For the text-containing cell, return its midpoint in [X, Y] coordinate format. 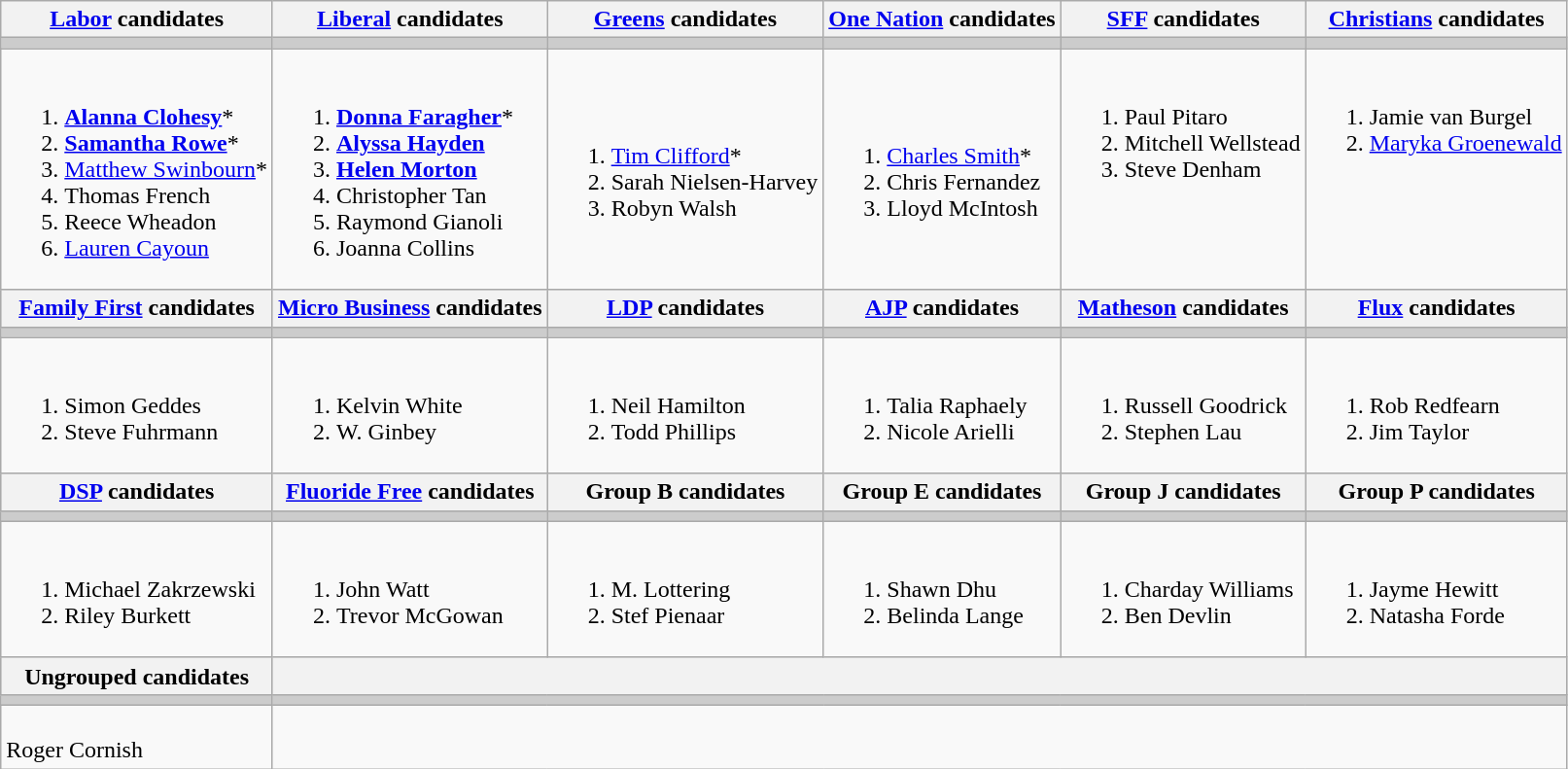
John WattTrevor McGowan [410, 589]
Roger Cornish [137, 737]
Simon GeddesSteve Fuhrmann [137, 405]
SFF candidates [1183, 19]
Fluoride Free candidates [410, 492]
Group P candidates [1437, 492]
Charday WilliamsBen Devlin [1183, 589]
Greens candidates [685, 19]
Group J candidates [1183, 492]
Christians candidates [1437, 19]
Michael ZakrzewskiRiley Burkett [137, 589]
Group B candidates [685, 492]
Liberal candidates [410, 19]
Jayme HewittNatasha Forde [1437, 589]
Tim Clifford*Sarah Nielsen-HarveyRobyn Walsh [685, 169]
Donna Faragher*Alyssa HaydenHelen MortonChristopher TanRaymond GianoliJoanna Collins [410, 169]
Flux candidates [1437, 308]
M. LotteringStef Pienaar [685, 589]
Talia RaphaelyNicole Arielli [942, 405]
Rob RedfearnJim Taylor [1437, 405]
AJP candidates [942, 308]
Neil HamiltonTodd Phillips [685, 405]
Charles Smith*Chris FernandezLloyd McIntosh [942, 169]
Matheson candidates [1183, 308]
Kelvin WhiteW. Ginbey [410, 405]
Ungrouped candidates [137, 676]
Paul PitaroMitchell WellsteadSteve Denham [1183, 169]
LDP candidates [685, 308]
Family First candidates [137, 308]
Jamie van BurgelMaryka Groenewald [1437, 169]
Group E candidates [942, 492]
DSP candidates [137, 492]
Labor candidates [137, 19]
One Nation candidates [942, 19]
Alanna Clohesy*Samantha Rowe*Matthew Swinbourn*Thomas FrenchReece WheadonLauren Cayoun [137, 169]
Micro Business candidates [410, 308]
Russell GoodrickStephen Lau [1183, 405]
Shawn DhuBelinda Lange [942, 589]
